Locate the cell with the specified text and output its (X, Y) center coordinate. 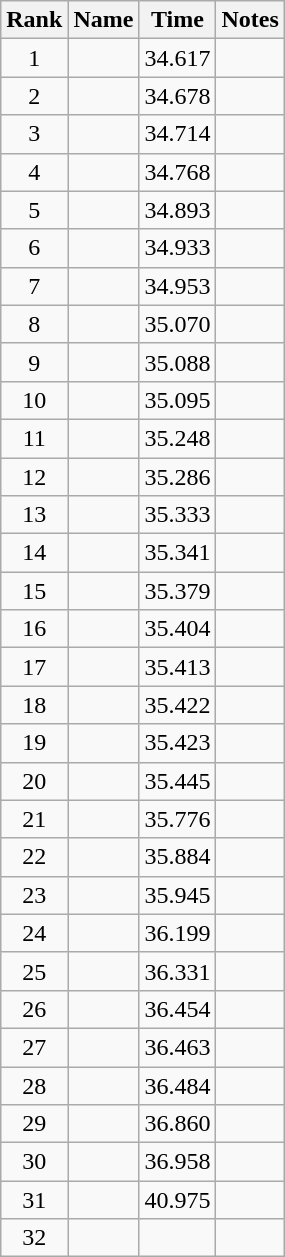
22 (34, 857)
23 (34, 895)
24 (34, 933)
Time (178, 20)
35.423 (178, 743)
29 (34, 1124)
7 (34, 286)
35.884 (178, 857)
35.095 (178, 400)
35.248 (178, 438)
35.333 (178, 515)
31 (34, 1200)
32 (34, 1238)
35.341 (178, 553)
10 (34, 400)
36.484 (178, 1085)
6 (34, 248)
36.199 (178, 933)
19 (34, 743)
35.379 (178, 591)
36.958 (178, 1162)
Name (104, 20)
28 (34, 1085)
12 (34, 477)
27 (34, 1047)
14 (34, 553)
20 (34, 781)
40.975 (178, 1200)
5 (34, 210)
36.331 (178, 971)
35.070 (178, 324)
34.933 (178, 248)
16 (34, 629)
35.413 (178, 667)
35.404 (178, 629)
11 (34, 438)
18 (34, 705)
35.776 (178, 819)
35.445 (178, 781)
9 (34, 362)
26 (34, 1009)
25 (34, 971)
1 (34, 58)
Rank (34, 20)
36.454 (178, 1009)
13 (34, 515)
35.945 (178, 895)
2 (34, 96)
Notes (250, 20)
34.678 (178, 96)
36.463 (178, 1047)
34.893 (178, 210)
34.768 (178, 172)
17 (34, 667)
34.714 (178, 134)
36.860 (178, 1124)
15 (34, 591)
35.422 (178, 705)
3 (34, 134)
34.617 (178, 58)
35.286 (178, 477)
34.953 (178, 286)
21 (34, 819)
8 (34, 324)
30 (34, 1162)
4 (34, 172)
35.088 (178, 362)
